Search for the cell housing the specified text and yield its (x, y) center coordinate. 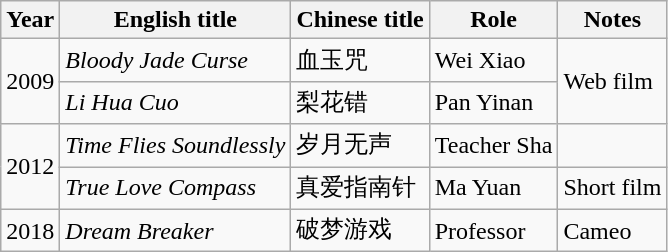
2018 (30, 230)
Dream Breaker (176, 230)
Notes (612, 20)
True Love Compass (176, 188)
Bloody Jade Curse (176, 60)
Wei Xiao (494, 60)
梨花错 (360, 102)
Year (30, 20)
真爱指南针 (360, 188)
血玉咒 (360, 60)
Li Hua Cuo (176, 102)
Ma Yuan (494, 188)
Cameo (612, 230)
Short film (612, 188)
破梦游戏 (360, 230)
Chinese title (360, 20)
2012 (30, 166)
Role (494, 20)
Professor (494, 230)
Pan Yinan (494, 102)
岁月无声 (360, 146)
2009 (30, 82)
English title (176, 20)
Web film (612, 82)
Teacher Sha (494, 146)
Time Flies Soundlessly (176, 146)
